Identify which cell holds the provided text, then report its [x, y] central coordinate. 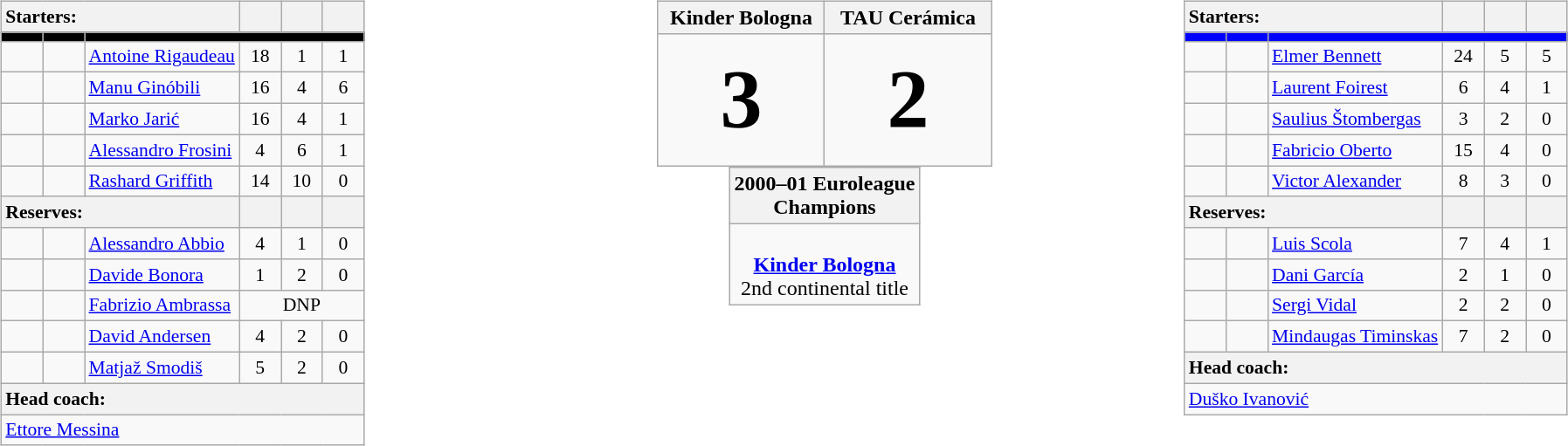
David Andersen [161, 337]
Kinder Bologna2nd continental title [825, 264]
Sergi Vidal [1355, 305]
Marko Jarić [161, 119]
18 [260, 57]
Mindaugas Timinskas [1355, 337]
14 [260, 182]
15 [1463, 150]
Dani García [1355, 274]
DNP [302, 305]
10 [302, 182]
Davide Bonora [161, 274]
Duško Ivanović [1376, 399]
Matjaž Smodiš [161, 367]
Alessandro Frosini [161, 150]
Kinder Bologna [741, 17]
Elmer Bennett [1355, 57]
Rashard Griffith [161, 182]
TAU Cerámica [908, 17]
Fabrizio Ambrassa [161, 305]
Saulius Štombergas [1355, 119]
Alessandro Abbio [161, 244]
Laurent Foirest [1355, 88]
24 [1463, 57]
Fabricio Oberto [1355, 150]
Luis Scola [1355, 244]
8 [1463, 182]
Ettore Messina [183, 429]
Victor Alexander [1355, 182]
Antoine Rigaudeau [161, 57]
2000–01 Euroleague Champions [825, 196]
Manu Ginóbili [161, 88]
